From the cell containing the given text, extract its center point as (x, y) coordinate. 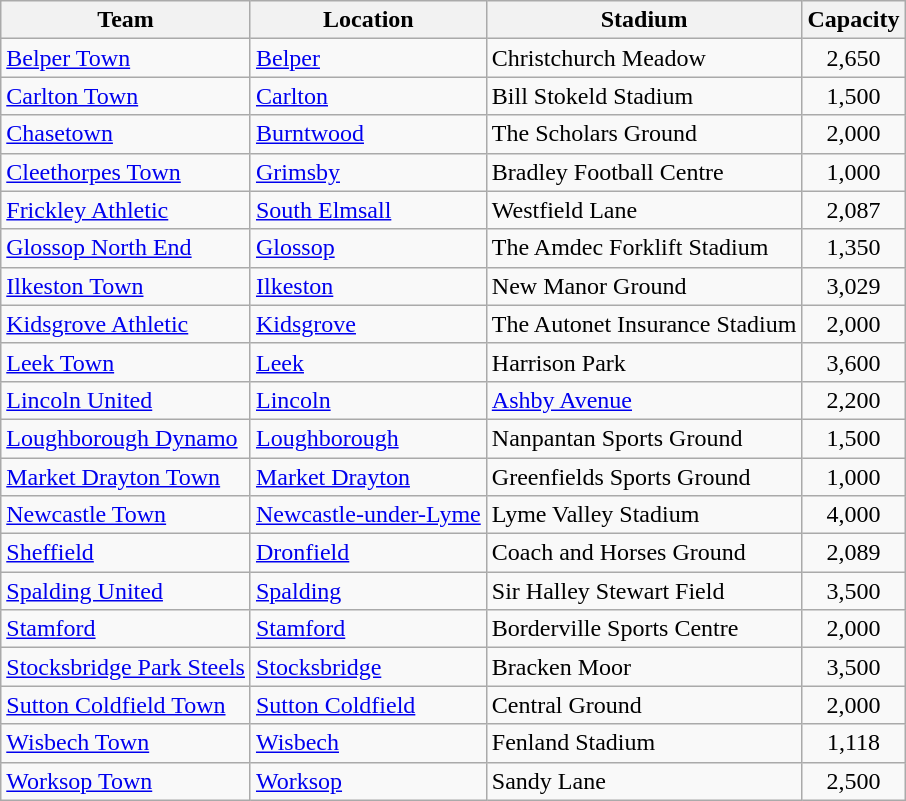
Bradley Football Centre (644, 172)
Lyme Valley Stadium (644, 515)
Spalding (368, 591)
Location (368, 20)
The Autonet Insurance Stadium (644, 324)
Worksop Town (126, 781)
Ashby Avenue (644, 400)
Leek (368, 362)
The Scholars Ground (644, 134)
Belper (368, 58)
Sandy Lane (644, 781)
Bill Stokeld Stadium (644, 96)
3,600 (854, 362)
Frickley Athletic (126, 210)
Greenfields Sports Ground (644, 477)
Sir Halley Stewart Field (644, 591)
Ilkeston Town (126, 286)
Carlton Town (126, 96)
1,118 (854, 743)
Glossop (368, 248)
Team (126, 20)
South Elmsall (368, 210)
Stadium (644, 20)
Burntwood (368, 134)
Loughborough (368, 438)
The Amdec Forklift Stadium (644, 248)
Stocksbridge Park Steels (126, 667)
Grimsby (368, 172)
Nanpantan Sports Ground (644, 438)
Sheffield (126, 553)
Belper Town (126, 58)
Capacity (854, 20)
Sutton Coldfield Town (126, 705)
Borderville Sports Centre (644, 629)
Wisbech Town (126, 743)
Westfield Lane (644, 210)
Kidsgrove (368, 324)
Central Ground (644, 705)
Spalding United (126, 591)
Market Drayton Town (126, 477)
3,029 (854, 286)
Bracken Moor (644, 667)
Chasetown (126, 134)
Lincoln (368, 400)
New Manor Ground (644, 286)
Glossop North End (126, 248)
Wisbech (368, 743)
Ilkeston (368, 286)
Sutton Coldfield (368, 705)
Kidsgrove Athletic (126, 324)
Leek Town (126, 362)
Coach and Horses Ground (644, 553)
2,089 (854, 553)
Fenland Stadium (644, 743)
Lincoln United (126, 400)
Cleethorpes Town (126, 172)
2,650 (854, 58)
2,200 (854, 400)
Loughborough Dynamo (126, 438)
1,350 (854, 248)
2,087 (854, 210)
Carlton (368, 96)
4,000 (854, 515)
Dronfield (368, 553)
Newcastle Town (126, 515)
Worksop (368, 781)
Newcastle-under-Lyme (368, 515)
Market Drayton (368, 477)
Harrison Park (644, 362)
2,500 (854, 781)
Christchurch Meadow (644, 58)
Stocksbridge (368, 667)
